Provide the [x, y] coordinate of the cell's center where the given text is located.  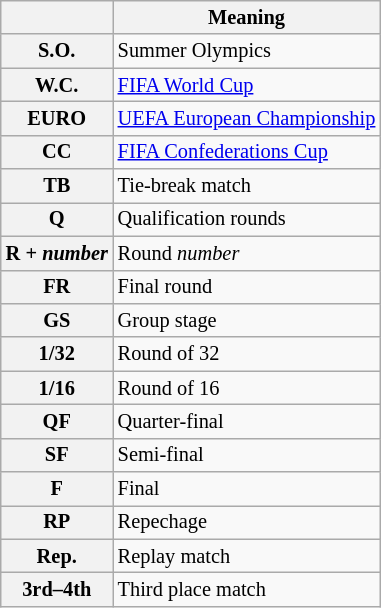
UEFA European Championship [247, 118]
W.C. [57, 85]
Round number [247, 253]
RP [57, 522]
CC [57, 152]
3rd–4th [57, 589]
F [57, 489]
FIFA World Cup [247, 85]
Rep. [57, 556]
Tie-break match [247, 186]
Group stage [247, 320]
Final round [247, 287]
FIFA Confederations Cup [247, 152]
EURO [57, 118]
Meaning [247, 17]
QF [57, 421]
Replay match [247, 556]
S.O. [57, 51]
Semi-final [247, 455]
Final [247, 489]
FR [57, 287]
1/16 [57, 388]
Round of 16 [247, 388]
TB [57, 186]
R + number [57, 253]
Summer Olympics [247, 51]
Third place match [247, 589]
Repechage [247, 522]
GS [57, 320]
1/32 [57, 354]
Round of 32 [247, 354]
Q [57, 219]
SF [57, 455]
Quarter-final [247, 421]
Qualification rounds [247, 219]
